Output the [X, Y] coordinate of the center of the cell containing the given text.  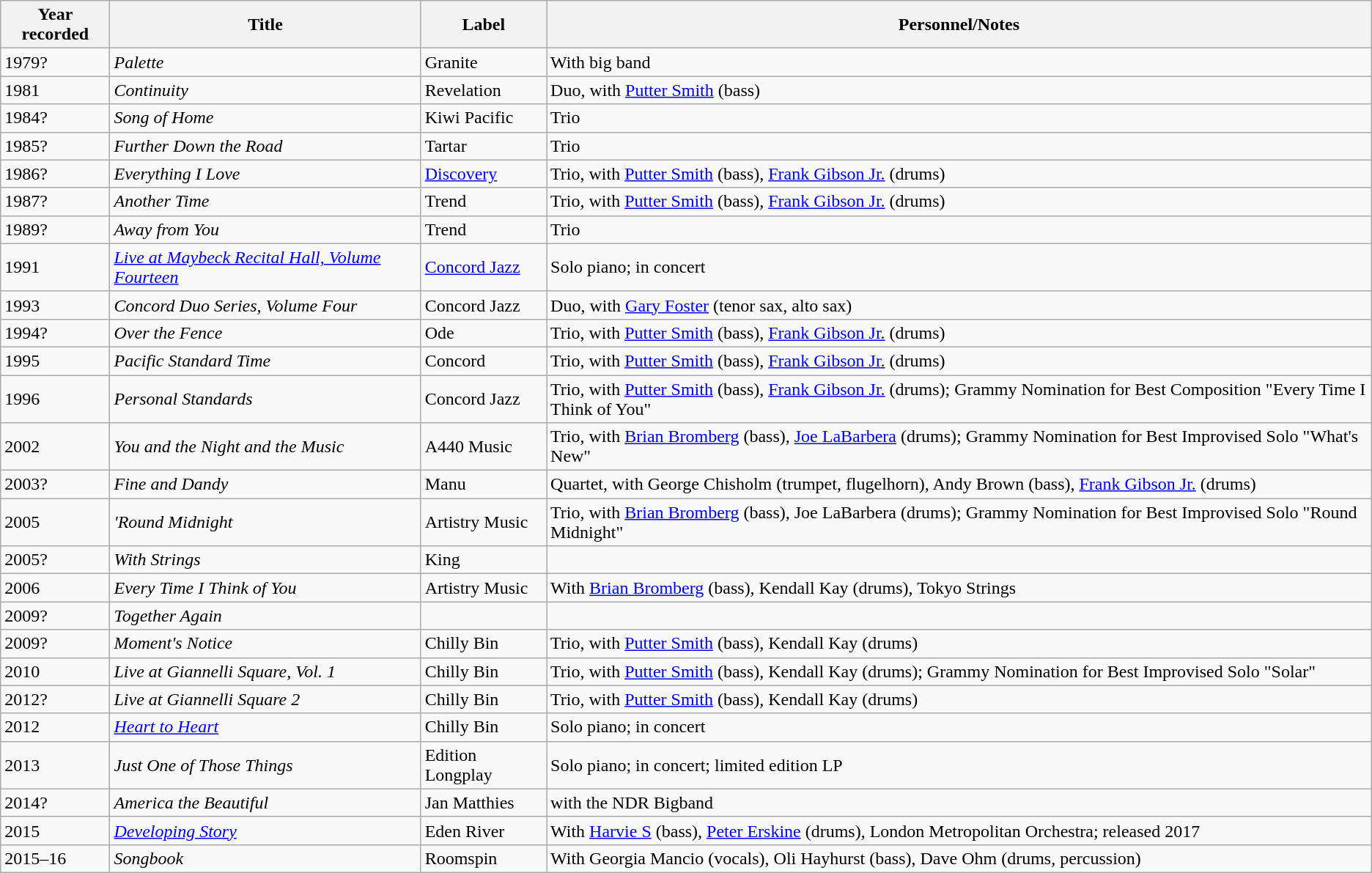
Moment's Notice [265, 644]
2012? [56, 699]
2012 [56, 727]
With Harvie S (bass), Peter Erskine (drums), London Metropolitan Orchestra; released 2017 [959, 830]
Every Time I Think of You [265, 588]
With Brian Bromberg (bass), Kendall Kay (drums), Tokyo Strings [959, 588]
Away from You [265, 229]
Trio, with Putter Smith (bass), Kendall Kay (drums); Grammy Nomination for Best Improvised Solo "Solar" [959, 671]
Songbook [265, 858]
Title [265, 25]
2005 [56, 522]
Just One of Those Things [265, 765]
Duo, with Gary Foster (tenor sax, alto sax) [959, 305]
Heart to Heart [265, 727]
Trio, with Brian Bromberg (bass), Joe LaBarbera (drums); Grammy Nomination for Best Improvised Solo "Round Midnight" [959, 522]
Concord [484, 361]
'Round Midnight [265, 522]
Continuity [265, 90]
Trio, with Brian Bromberg (bass), Joe LaBarbera (drums); Grammy Nomination for Best Improvised Solo "What's New" [959, 447]
Trio, with Putter Smith (bass), Frank Gibson Jr. (drums); Grammy Nomination for Best Composition "Every Time I Think of You" [959, 399]
2015 [56, 830]
2015–16 [56, 858]
1996 [56, 399]
Live at Giannelli Square 2 [265, 699]
Duo, with Putter Smith (bass) [959, 90]
Pacific Standard Time [265, 361]
Song of Home [265, 118]
1986? [56, 174]
2005? [56, 560]
Another Time [265, 202]
1995 [56, 361]
2002 [56, 447]
2014? [56, 803]
King [484, 560]
Label [484, 25]
With Georgia Mancio (vocals), Oli Hayhurst (bass), Dave Ohm (drums, percussion) [959, 858]
Ode [484, 333]
Live at Giannelli Square, Vol. 1 [265, 671]
Revelation [484, 90]
2006 [56, 588]
Palette [265, 62]
Quartet, with George Chisholm (trumpet, flugelhorn), Andy Brown (bass), Frank Gibson Jr. (drums) [959, 485]
1994? [56, 333]
Granite [484, 62]
With Strings [265, 560]
with the NDR Bigband [959, 803]
Kiwi Pacific [484, 118]
Concord Duo Series, Volume Four [265, 305]
1979? [56, 62]
Further Down the Road [265, 146]
Together Again [265, 616]
Personal Standards [265, 399]
1987? [56, 202]
Manu [484, 485]
Discovery [484, 174]
1984? [56, 118]
Live at Maybeck Recital Hall, Volume Fourteen [265, 267]
1991 [56, 267]
1993 [56, 305]
1981 [56, 90]
America the Beautiful [265, 803]
Personnel/Notes [959, 25]
You and the Night and the Music [265, 447]
2013 [56, 765]
With big band [959, 62]
Year recorded [56, 25]
Developing Story [265, 830]
Fine and Dandy [265, 485]
Solo piano; in concert; limited edition LP [959, 765]
Jan Matthies [484, 803]
A440 Music [484, 447]
1985? [56, 146]
2010 [56, 671]
Edition Longplay [484, 765]
Everything I Love [265, 174]
1989? [56, 229]
Eden River [484, 830]
2003? [56, 485]
Tartar [484, 146]
Over the Fence [265, 333]
Roomspin [484, 858]
